Pinpoint the cell where the given text exists, returning its (x, y) midpoint coordinate. 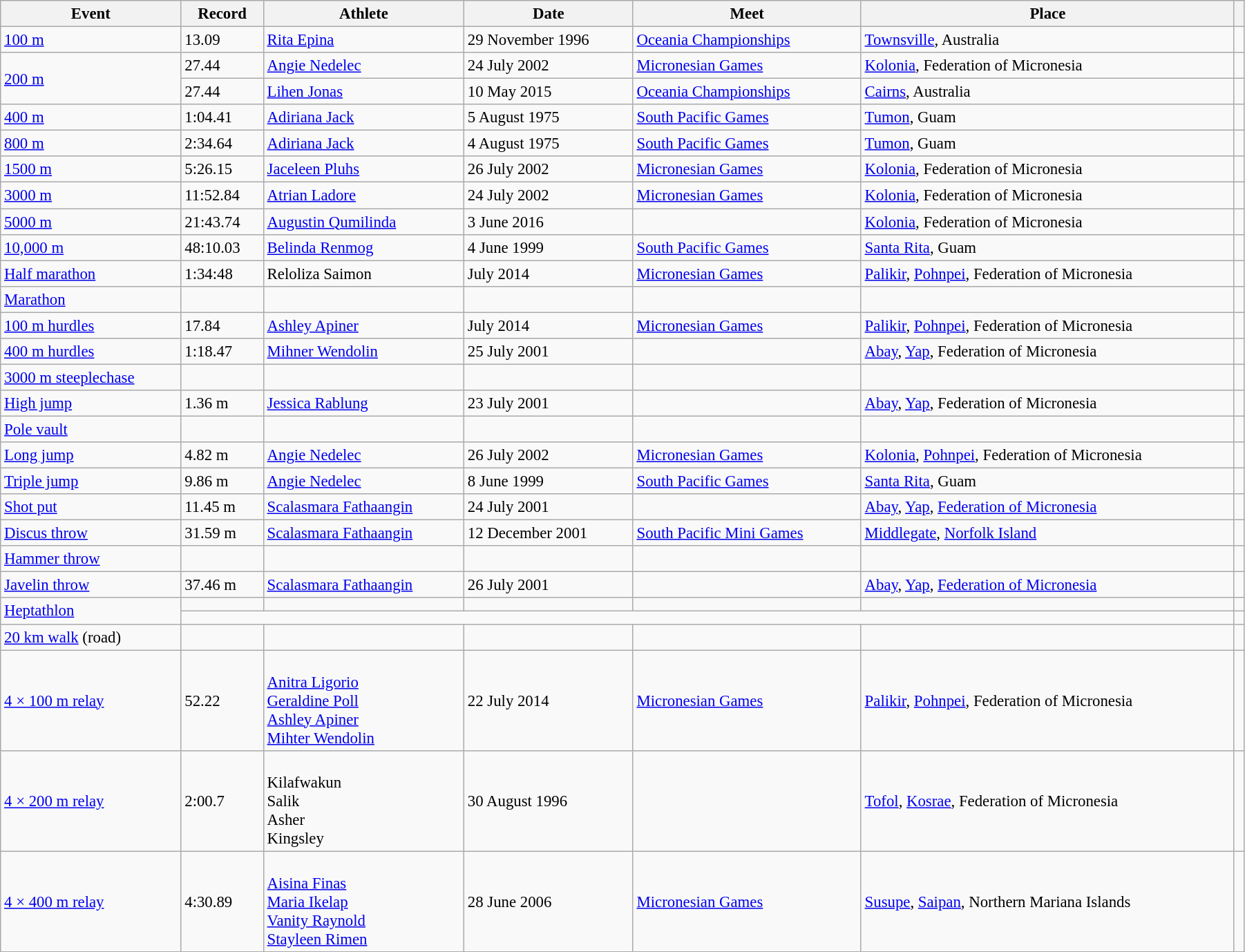
1:34:48 (222, 274)
Rita Epina (363, 40)
29 November 1996 (549, 40)
Reloliza Saimon (363, 274)
Discus throw (91, 533)
9.86 m (222, 482)
South Pacific Mini Games (747, 533)
5000 m (91, 222)
Date (549, 14)
Townsville, Australia (1047, 40)
48:10.03 (222, 247)
Javelin throw (91, 585)
10 May 2015 (549, 92)
52.22 (222, 701)
3000 m (91, 196)
200 m (91, 79)
4.82 m (222, 455)
37.46 m (222, 585)
23 July 2001 (549, 403)
Augustin Qumilinda (363, 222)
Hammer throw (91, 559)
Belinda Renmog (363, 247)
400 m (91, 117)
30 August 1996 (549, 801)
Aisina FinasMaria IkelapVanity RaynoldStayleen Rimen (363, 902)
Triple jump (91, 482)
Ashley Apiner (363, 325)
Middlegate, Norfolk Island (1047, 533)
Heptathlon (91, 611)
KilafwakunSalikAsherKingsley (363, 801)
25 July 2001 (549, 352)
4:30.89 (222, 902)
26 July 2001 (549, 585)
Tofol, Kosrae, Federation of Micronesia (1047, 801)
8 June 1999 (549, 482)
1500 m (91, 169)
Half marathon (91, 274)
Record (222, 14)
20 km walk (road) (91, 637)
Marathon (91, 299)
11:52.84 (222, 196)
400 m hurdles (91, 352)
4 × 200 m relay (91, 801)
13.09 (222, 40)
Event (91, 14)
Athlete (363, 14)
Lihen Jonas (363, 92)
3 June 2016 (549, 222)
Cairns, Australia (1047, 92)
1.36 m (222, 403)
10,000 m (91, 247)
Meet (747, 14)
Shot put (91, 507)
Long jump (91, 455)
4 × 100 m relay (91, 701)
800 m (91, 144)
Anitra LigorioGeraldine PollAshley ApinerMihter Wendolin (363, 701)
Kolonia, Pohnpei, Federation of Micronesia (1047, 455)
Atrian Ladore (363, 196)
2:34.64 (222, 144)
5:26.15 (222, 169)
2:00.7 (222, 801)
Susupe, Saipan, Northern Mariana Islands (1047, 902)
3000 m steeplechase (91, 377)
11.45 m (222, 507)
5 August 1975 (549, 117)
Place (1047, 14)
Pole vault (91, 429)
1:04.41 (222, 117)
4 June 1999 (549, 247)
100 m (91, 40)
24 July 2001 (549, 507)
High jump (91, 403)
21:43.74 (222, 222)
12 December 2001 (549, 533)
22 July 2014 (549, 701)
4 × 400 m relay (91, 902)
31.59 m (222, 533)
100 m hurdles (91, 325)
17.84 (222, 325)
Mihner Wendolin (363, 352)
Jaceleen Pluhs (363, 169)
Jessica Rablung (363, 403)
1:18.47 (222, 352)
4 August 1975 (549, 144)
28 June 2006 (549, 902)
